For the text-containing cell, return its midpoint in [X, Y] coordinate format. 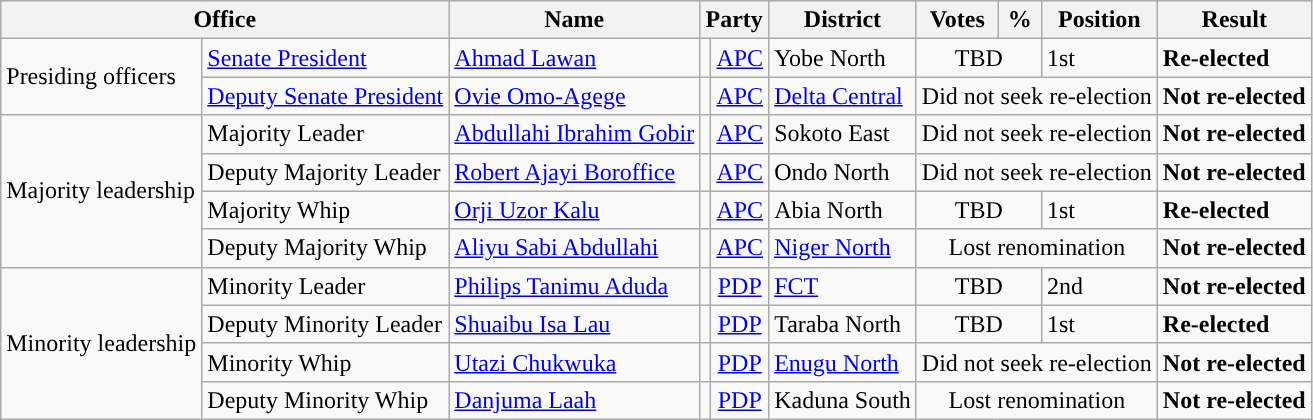
Ahmad Lawan [574, 58]
Robert Ajayi Boroffice [574, 172]
% [1020, 20]
Utazi Chukwuka [574, 362]
2nd [1099, 286]
Result [1234, 20]
Abdullahi Ibrahim Gobir [574, 134]
Minority Whip [326, 362]
Philips Tanimu Aduda [574, 286]
Name [574, 20]
Yobe North [843, 58]
Shuaibu Isa Lau [574, 324]
Delta Central [843, 96]
Aliyu Sabi Abdullahi [574, 248]
Office [225, 20]
Deputy Minority Whip [326, 400]
Ondo North [843, 172]
Majority Leader [326, 134]
Sokoto East [843, 134]
Senate President [326, 58]
Party [734, 20]
Taraba North [843, 324]
Majority Whip [326, 210]
Minority Leader [326, 286]
Danjuma Laah [574, 400]
Deputy Majority Leader [326, 172]
Minority leadership [102, 343]
Enugu North [843, 362]
Ovie Omo-Agege [574, 96]
Deputy Senate President [326, 96]
Deputy Majority Whip [326, 248]
FCT [843, 286]
District [843, 20]
Kaduna South [843, 400]
Votes [957, 20]
Niger North [843, 248]
Abia North [843, 210]
Deputy Minority Leader [326, 324]
Presiding officers [102, 77]
Majority leadership [102, 191]
Orji Uzor Kalu [574, 210]
Position [1099, 20]
